Find where the given text appears and provide that cell's center as [x, y] coordinate. 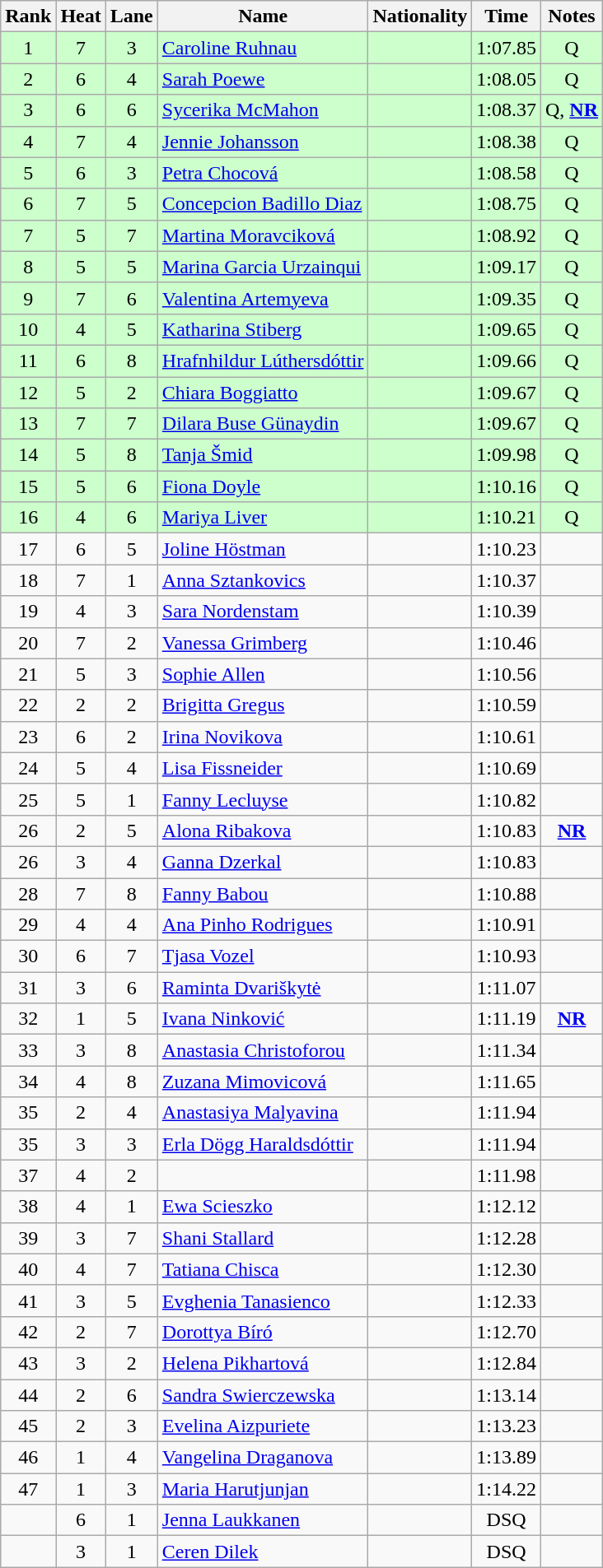
1:10.93 [507, 956]
Ivana Ninković [263, 1019]
1:09.35 [507, 298]
1:12.84 [507, 1363]
Irina Novikova [263, 737]
Jenna Laukkanen [263, 1520]
42 [28, 1332]
Dorottya Bíró [263, 1332]
1:10.46 [507, 643]
1:08.92 [507, 235]
46 [28, 1458]
Helena Pikhartová [263, 1363]
Alona Ribakova [263, 831]
1:13.89 [507, 1458]
10 [28, 329]
1:10.69 [507, 768]
1:10.91 [507, 925]
1:10.37 [507, 580]
1:11.34 [507, 1050]
Time [507, 16]
43 [28, 1363]
Nationality [420, 16]
31 [28, 988]
1:10.61 [507, 737]
Ganna Dzerkal [263, 862]
Sycerika McMahon [263, 110]
1:12.12 [507, 1207]
Lisa Fissneider [263, 768]
17 [28, 549]
Tatiana Chisca [263, 1269]
Vangelina Draganova [263, 1458]
16 [28, 518]
33 [28, 1050]
13 [28, 424]
Dilara Buse Günaydin [263, 424]
1:11.07 [507, 988]
18 [28, 580]
Chiara Boggiatto [263, 393]
Marina Garcia Urzainqui [263, 267]
1:10.16 [507, 486]
Caroline Ruhnau [263, 48]
Anastasia Christoforou [263, 1050]
Name [263, 16]
Tanja Šmid [263, 455]
1:08.05 [507, 79]
Anastasiya Malyavina [263, 1113]
Vanessa Grimberg [263, 643]
1:08.58 [507, 173]
1:09.98 [507, 455]
1:11.65 [507, 1082]
1:14.22 [507, 1489]
Notes [572, 16]
Concepcion Badillo Diaz [263, 204]
1:09.17 [507, 267]
1:12.30 [507, 1269]
1:13.14 [507, 1395]
40 [28, 1269]
30 [28, 956]
Heat [81, 16]
44 [28, 1395]
1:13.23 [507, 1426]
Sandra Swierczewska [263, 1395]
Zuzana Mimovicová [263, 1082]
Sarah Poewe [263, 79]
1:12.70 [507, 1332]
12 [28, 393]
1:10.88 [507, 893]
1:10.21 [507, 518]
Valentina Artemyeva [263, 298]
1:10.59 [507, 705]
34 [28, 1082]
Jennie Johansson [263, 142]
Shani Stallard [263, 1238]
Mariya Liver [263, 518]
Fanny Lecluyse [263, 799]
1:09.66 [507, 361]
22 [28, 705]
15 [28, 486]
1:10.23 [507, 549]
19 [28, 612]
1:10.82 [507, 799]
25 [28, 799]
23 [28, 737]
Tjasa Vozel [263, 956]
Raminta Dvariškytė [263, 988]
20 [28, 643]
Fiona Doyle [263, 486]
1:11.19 [507, 1019]
Lane [132, 16]
37 [28, 1175]
47 [28, 1489]
Q, NR [572, 110]
Brigitta Gregus [263, 705]
Sophie Allen [263, 674]
Martina Moravciková [263, 235]
Sara Nordenstam [263, 612]
1:12.33 [507, 1300]
1:10.39 [507, 612]
39 [28, 1238]
1:12.28 [507, 1238]
24 [28, 768]
Hrafnhildur Lúthersdóttir [263, 361]
Evghenia Tanasienco [263, 1300]
1:07.85 [507, 48]
Katharina Stiberg [263, 329]
Ewa Scieszko [263, 1207]
1:08.37 [507, 110]
Ceren Dilek [263, 1552]
1:09.65 [507, 329]
29 [28, 925]
Maria Harutjunjan [263, 1489]
41 [28, 1300]
Erla Dögg Haraldsdóttir [263, 1144]
Evelina Aizpuriete [263, 1426]
Fanny Babou [263, 893]
Anna Sztankovics [263, 580]
Ana Pinho Rodrigues [263, 925]
Rank [28, 16]
28 [28, 893]
1:11.98 [507, 1175]
32 [28, 1019]
38 [28, 1207]
1:10.56 [507, 674]
Joline Höstman [263, 549]
1:08.75 [507, 204]
Petra Chocová [263, 173]
11 [28, 361]
1:08.38 [507, 142]
45 [28, 1426]
21 [28, 674]
9 [28, 298]
14 [28, 455]
